Find where the given text appears and provide that cell's center as [X, Y] coordinate. 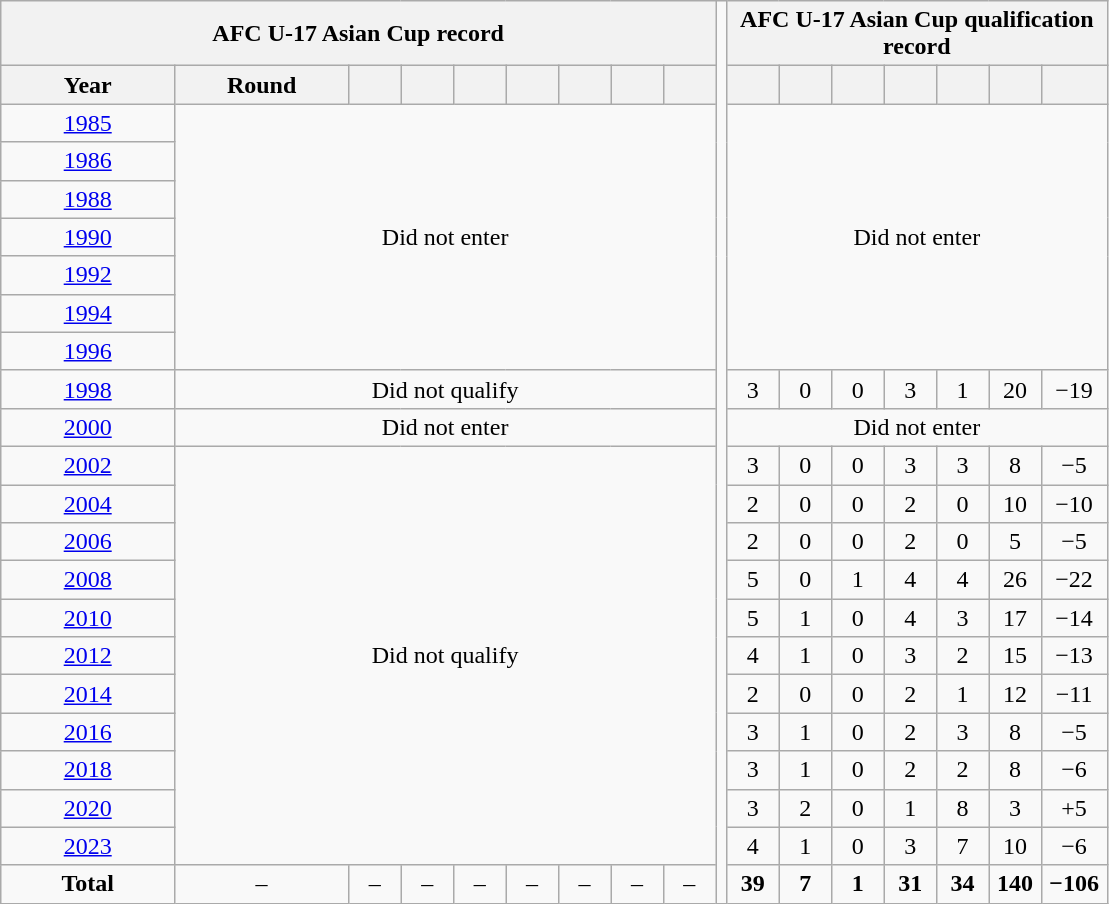
2023 [88, 846]
2020 [88, 808]
−11 [1074, 694]
2008 [88, 580]
20 [1015, 389]
2000 [88, 427]
31 [910, 884]
2010 [88, 618]
+5 [1074, 808]
Year [88, 85]
1992 [88, 275]
2018 [88, 770]
39 [753, 884]
1985 [88, 123]
26 [1015, 580]
17 [1015, 618]
140 [1015, 884]
−22 [1074, 580]
−13 [1074, 656]
−14 [1074, 618]
2012 [88, 656]
1994 [88, 313]
1998 [88, 389]
Round [262, 85]
1986 [88, 161]
12 [1015, 694]
−106 [1074, 884]
15 [1015, 656]
34 [962, 884]
AFC U-17 Asian Cup qualification record [917, 34]
2016 [88, 732]
2002 [88, 465]
−19 [1074, 389]
2006 [88, 542]
1988 [88, 199]
Total [88, 884]
2004 [88, 503]
1990 [88, 237]
AFC U-17 Asian Cup record [358, 34]
1996 [88, 351]
−10 [1074, 503]
2014 [88, 694]
